Provide the [X, Y] coordinate of the cell's center where the given text is located.  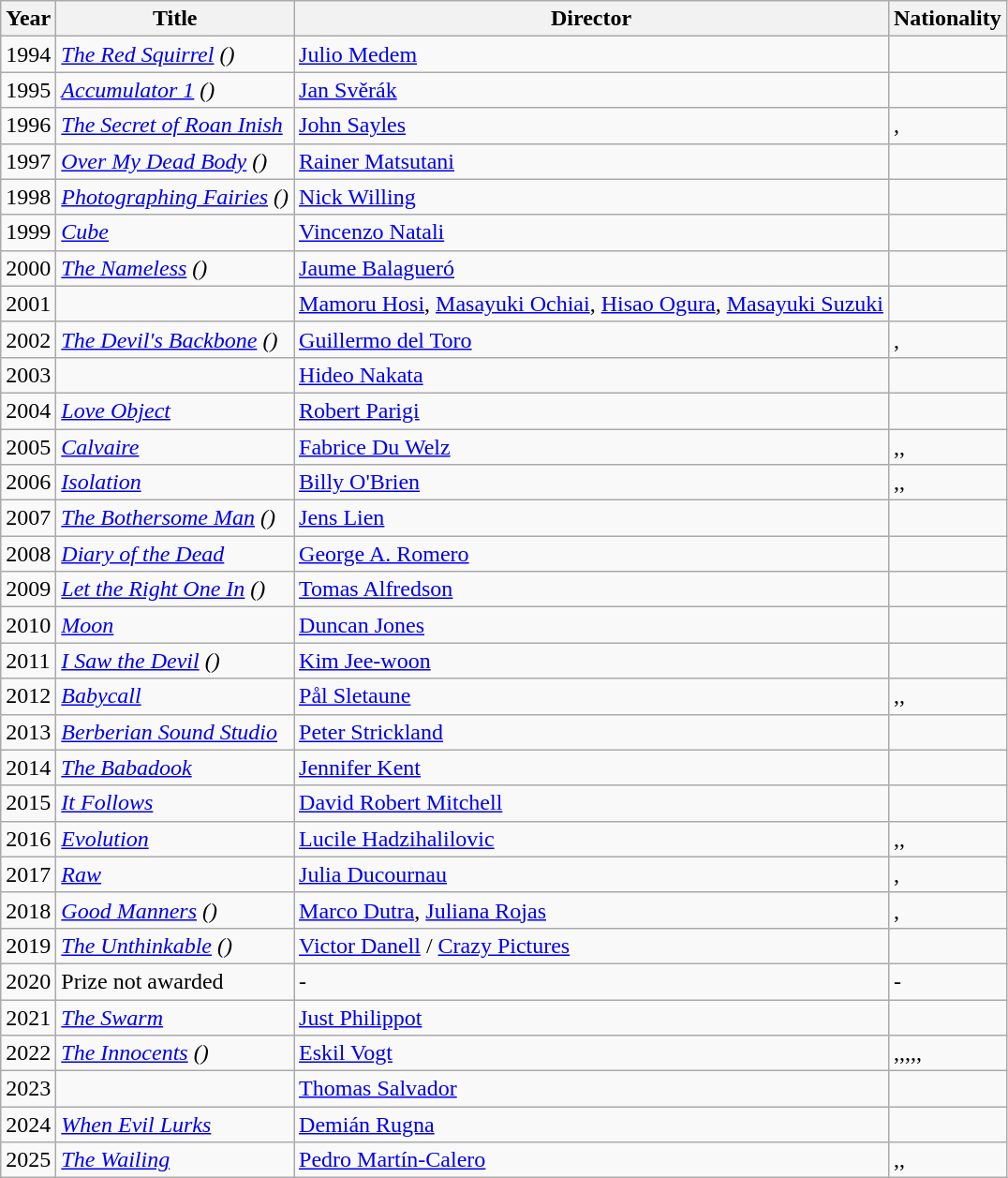
2005 [28, 447]
It Follows [175, 803]
Diary of the Dead [175, 554]
2016 [28, 839]
Jennifer Kent [592, 768]
Babycall [175, 696]
2007 [28, 518]
2001 [28, 304]
2012 [28, 696]
Eskil Vogt [592, 1053]
Evolution [175, 839]
The Swarm [175, 1017]
Raw [175, 874]
Director [592, 19]
2010 [28, 625]
When Evil Lurks [175, 1125]
Lucile Hadzihalilovic [592, 839]
1997 [28, 161]
The Babadook [175, 768]
Title [175, 19]
Cube [175, 232]
Thomas Salvador [592, 1089]
Duncan Jones [592, 625]
2017 [28, 874]
Marco Dutra, Juliana Rojas [592, 910]
Accumulator 1 () [175, 90]
Kim Jee-woon [592, 661]
Jens Lien [592, 518]
George A. Romero [592, 554]
Vincenzo Natali [592, 232]
Let the Right One In () [175, 589]
2013 [28, 732]
Rainer Matsutani [592, 161]
Tomas Alfredson [592, 589]
The Red Squirrel () [175, 54]
Year [28, 19]
1994 [28, 54]
Love Object [175, 410]
The Secret of Roan Inish [175, 126]
Jan Svěrák [592, 90]
Calvaire [175, 447]
The Nameless () [175, 268]
The Bothersome Man () [175, 518]
Just Philippot [592, 1017]
Nationality [947, 19]
Jaume Balagueró [592, 268]
1998 [28, 197]
The Unthinkable () [175, 946]
Berberian Sound Studio [175, 732]
2022 [28, 1053]
Moon [175, 625]
2014 [28, 768]
Robert Parigi [592, 410]
2020 [28, 981]
2003 [28, 375]
Prize not awarded [175, 981]
2018 [28, 910]
1996 [28, 126]
2019 [28, 946]
The Innocents () [175, 1053]
Julio Medem [592, 54]
2002 [28, 339]
2021 [28, 1017]
Mamoru Hosi, Masayuki Ochiai, Hisao Ogura, Masayuki Suzuki [592, 304]
Peter Strickland [592, 732]
2015 [28, 803]
Guillermo del Toro [592, 339]
Julia Ducournau [592, 874]
Hideo Nakata [592, 375]
2000 [28, 268]
2009 [28, 589]
1999 [28, 232]
,,,,, [947, 1053]
Victor Danell / Crazy Pictures [592, 946]
Billy O'Brien [592, 483]
2025 [28, 1160]
Pedro Martín-Calero [592, 1160]
David Robert Mitchell [592, 803]
Demián Rugna [592, 1125]
John Sayles [592, 126]
Fabrice Du Welz [592, 447]
Isolation [175, 483]
The Wailing [175, 1160]
2024 [28, 1125]
The Devil's Backbone () [175, 339]
1995 [28, 90]
Photographing Fairies () [175, 197]
Over My Dead Body () [175, 161]
Nick Willing [592, 197]
Good Manners () [175, 910]
2004 [28, 410]
Pål Sletaune [592, 696]
2008 [28, 554]
2006 [28, 483]
I Saw the Devil () [175, 661]
2023 [28, 1089]
2011 [28, 661]
